Capture the cell that displays the provided text and extract its [x, y] central coordinate. 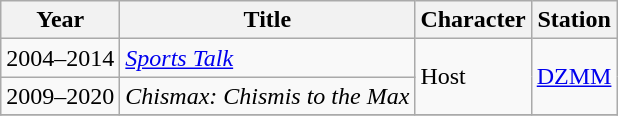
Title [268, 20]
Sports Talk [268, 58]
Chismax: Chismis to the Max [268, 96]
Host [473, 77]
DZMM [574, 77]
2004–2014 [60, 58]
2009–2020 [60, 96]
Station [574, 20]
Year [60, 20]
Character [473, 20]
